Pinpoint the cell where the given text exists, returning its [x, y] midpoint coordinate. 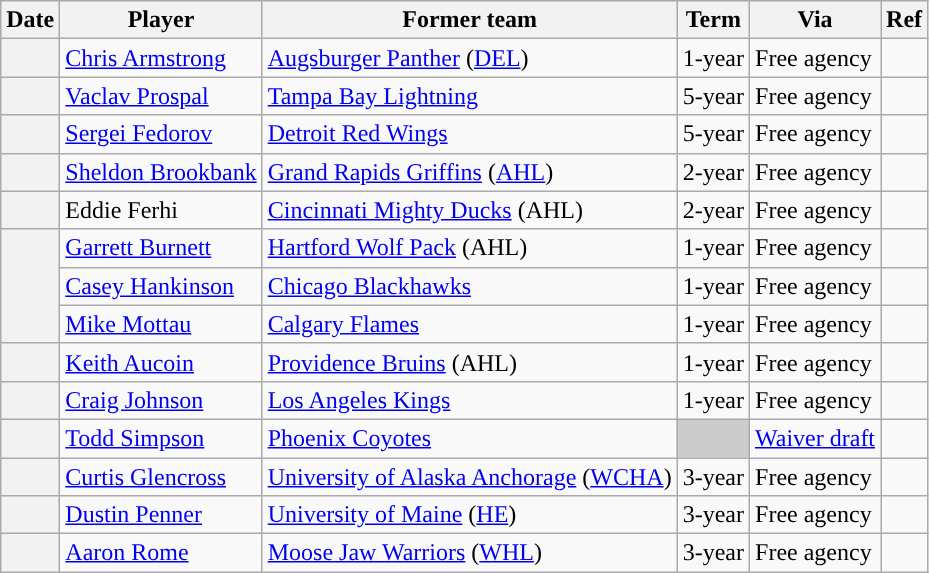
Grand Rapids Griffins (AHL) [470, 172]
Tampa Bay Lightning [470, 96]
Los Angeles Kings [470, 400]
Providence Bruins (AHL) [470, 362]
Chris Armstrong [161, 58]
Garrett Burnett [161, 248]
Term [713, 20]
Calgary Flames [470, 324]
Detroit Red Wings [470, 134]
Ref [904, 20]
Todd Simpson [161, 438]
Mike Mottau [161, 324]
Augsburger Panther (DEL) [470, 58]
Eddie Ferhi [161, 210]
Curtis Glencross [161, 477]
Craig Johnson [161, 400]
Player [161, 20]
Sheldon Brookbank [161, 172]
Keith Aucoin [161, 362]
Cincinnati Mighty Ducks (AHL) [470, 210]
University of Alaska Anchorage (WCHA) [470, 477]
Moose Jaw Warriors (WHL) [470, 553]
Casey Hankinson [161, 286]
Vaclav Prospal [161, 96]
Waiver draft [816, 438]
Sergei Fedorov [161, 134]
University of Maine (HE) [470, 515]
Dustin Penner [161, 515]
Hartford Wolf Pack (AHL) [470, 248]
Phoenix Coyotes [470, 438]
Date [30, 20]
Former team [470, 20]
Via [816, 20]
Chicago Blackhawks [470, 286]
Aaron Rome [161, 553]
